Return the (X, Y) coordinate for the center point of the cell that contains the specified text.  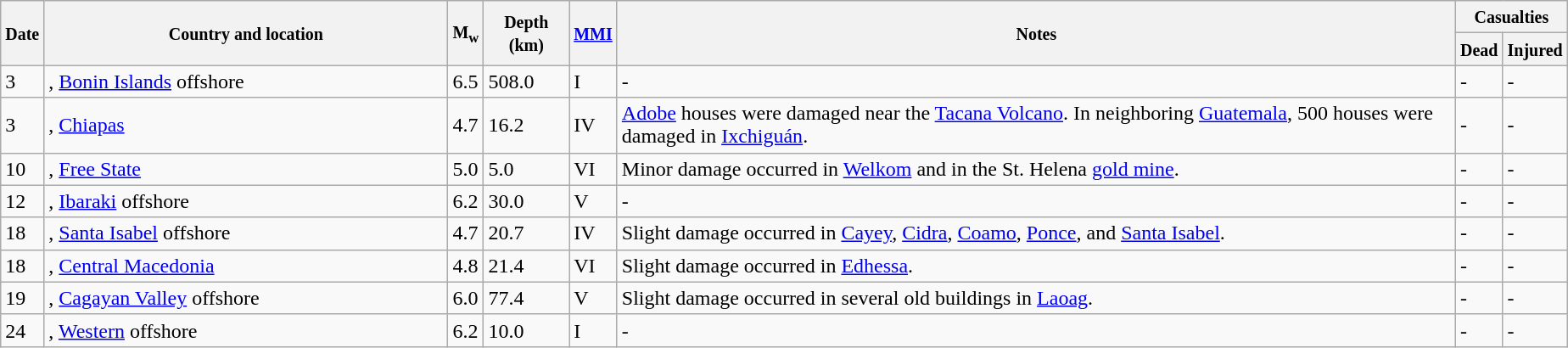
6.5 (466, 81)
Notes (1036, 33)
19 (22, 298)
Slight damage occurred in Cayey, Cidra, Coamo, Ponce, and Santa Isabel. (1036, 233)
Date (22, 33)
Slight damage occurred in Edhessa. (1036, 266)
4.8 (466, 266)
, Western offshore (246, 330)
21.4 (526, 266)
16.2 (526, 126)
, Chiapas (246, 126)
10 (22, 169)
Adobe houses were damaged near the Tacana Volcano. In neighboring Guatemala, 500 houses were damaged in Ixchiguán. (1036, 126)
Dead (1479, 49)
, Ibaraki offshore (246, 201)
Country and location (246, 33)
, Free State (246, 169)
Mw (466, 33)
, Santa Isabel offshore (246, 233)
12 (22, 201)
20.7 (526, 233)
6.0 (466, 298)
Injured (1535, 49)
508.0 (526, 81)
10.0 (526, 330)
MMI (594, 33)
Casualties (1511, 17)
, Central Macedonia (246, 266)
24 (22, 330)
Slight damage occurred in several old buildings in Laoag. (1036, 298)
, Cagayan Valley offshore (246, 298)
30.0 (526, 201)
, Bonin Islands offshore (246, 81)
Minor damage occurred in Welkom and in the St. Helena gold mine. (1036, 169)
Depth (km) (526, 33)
77.4 (526, 298)
